Return the (x, y) coordinate for the center point of the cell that contains the specified text.  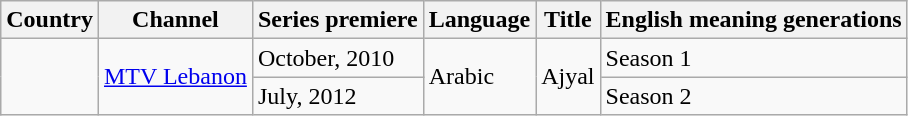
Channel (175, 20)
Arabic (479, 77)
Series premiere (338, 20)
Title (568, 20)
Season 1 (754, 58)
MTV Lebanon (175, 77)
Country (50, 20)
July, 2012 (338, 96)
October, 2010 (338, 58)
Ajyal (568, 77)
Season 2 (754, 96)
Language (479, 20)
English meaning generations (754, 20)
